Extract the [x, y] coordinate from the center of the cell holding the provided text.  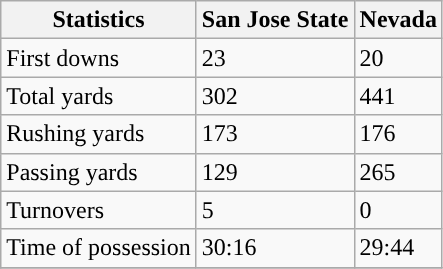
23 [275, 58]
302 [275, 96]
30:16 [275, 248]
Rushing yards [99, 134]
173 [275, 134]
0 [398, 210]
Turnovers [99, 210]
Statistics [99, 20]
Passing yards [99, 172]
129 [275, 172]
Nevada [398, 20]
29:44 [398, 248]
First downs [99, 58]
265 [398, 172]
441 [398, 96]
176 [398, 134]
5 [275, 210]
20 [398, 58]
Total yards [99, 96]
Time of possession [99, 248]
San Jose State [275, 20]
